Locate the cell with the specified text and output its [X, Y] center coordinate. 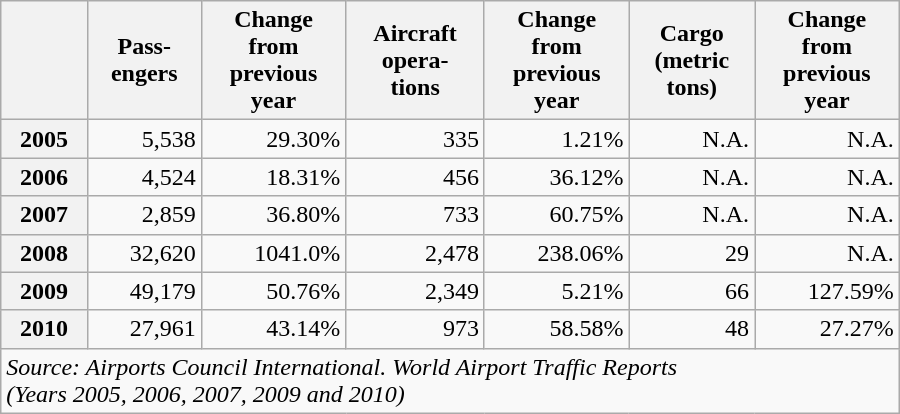
238.06% [556, 253]
2005 [44, 139]
2,349 [416, 291]
733 [416, 215]
Aircraft opera-tions [416, 60]
Source: Airports Council International. World Airport Traffic Reports(Years 2005, 2006, 2007, 2009 and 2010) [450, 380]
1041.0% [274, 253]
5.21% [556, 291]
27,961 [144, 329]
127.59% [828, 291]
49,179 [144, 291]
5,538 [144, 139]
2010 [44, 329]
60.75% [556, 215]
36.80% [274, 215]
29.30% [274, 139]
32,620 [144, 253]
58.58% [556, 329]
4,524 [144, 177]
335 [416, 139]
Pass-engers [144, 60]
29 [692, 253]
18.31% [274, 177]
456 [416, 177]
2008 [44, 253]
1.21% [556, 139]
27.27% [828, 329]
43.14% [274, 329]
Cargo(metric tons) [692, 60]
36.12% [556, 177]
2,859 [144, 215]
48 [692, 329]
2,478 [416, 253]
50.76% [274, 291]
973 [416, 329]
2006 [44, 177]
2007 [44, 215]
2009 [44, 291]
66 [692, 291]
